Provide the (x, y) coordinate of the cell's center where the given text is located.  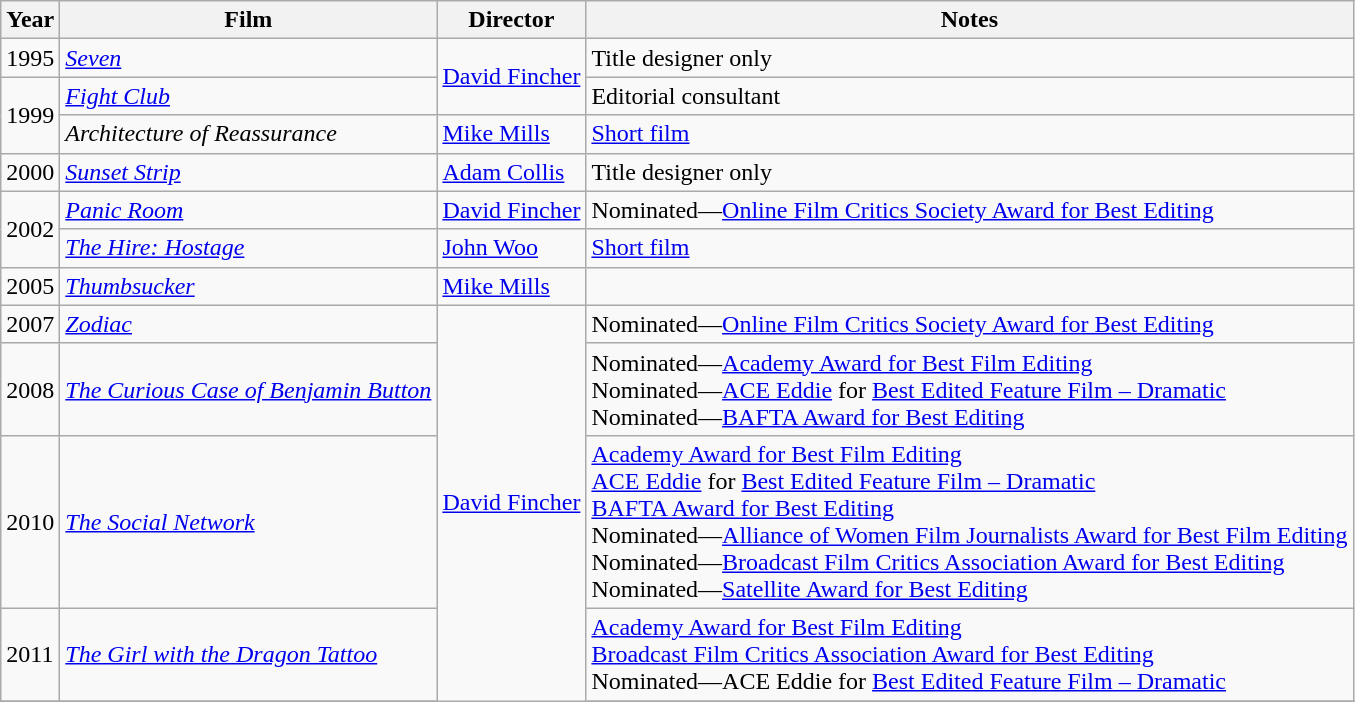
Architecture of Reassurance (248, 134)
2000 (30, 172)
Zodiac (248, 324)
The Hire: Hostage (248, 248)
The Girl with the Dragon Tattoo (248, 654)
2002 (30, 229)
Panic Room (248, 210)
Year (30, 20)
2005 (30, 286)
The Social Network (248, 522)
2008 (30, 389)
1995 (30, 58)
Sunset Strip (248, 172)
Director (512, 20)
John Woo (512, 248)
Notes (970, 20)
Fight Club (248, 96)
2007 (30, 324)
The Curious Case of Benjamin Button (248, 389)
Nominated—Academy Award for Best Film EditingNominated—ACE Eddie for Best Edited Feature Film – DramaticNominated—BAFTA Award for Best Editing (970, 389)
Film (248, 20)
Editorial consultant (970, 96)
2011 (30, 654)
1999 (30, 115)
Thumbsucker (248, 286)
Adam Collis (512, 172)
Seven (248, 58)
2010 (30, 522)
